Provide the (x, y) coordinate of the cell's center where the given text is located.  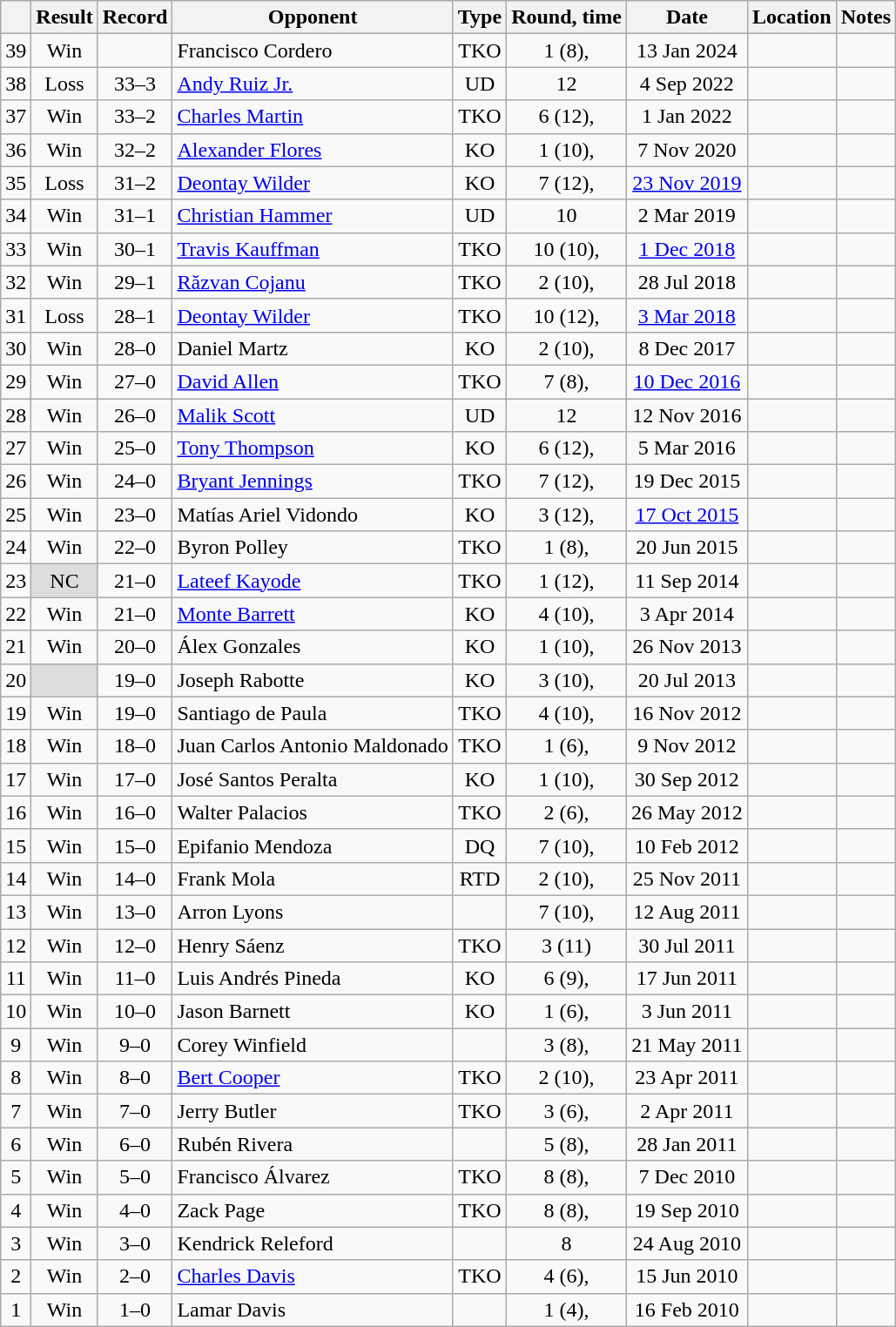
16–0 (135, 812)
Arron Lyons (313, 912)
3 Jun 2011 (686, 1012)
17 Jun 2011 (686, 979)
Joseph Rabotte (313, 680)
17–0 (135, 779)
15 (16, 845)
10 Feb 2012 (686, 845)
5 Mar 2016 (686, 448)
3 (12), (567, 515)
2 Mar 2019 (686, 216)
Bert Cooper (313, 1078)
19 Dec 2015 (686, 482)
Răzvan Cojanu (313, 282)
33–3 (135, 84)
10 (12), (567, 315)
1 (16, 1310)
31 (16, 315)
23 Nov 2019 (686, 183)
Francisco Álvarez (313, 1177)
14–0 (135, 879)
1 Dec 2018 (686, 249)
3 (8), (567, 1045)
José Santos Peralta (313, 779)
20–0 (135, 647)
Bryant Jennings (313, 482)
DQ (479, 845)
33–2 (135, 117)
15 Jun 2010 (686, 1276)
Frank Mola (313, 879)
Result (64, 17)
23–0 (135, 515)
31–2 (135, 183)
26 Nov 2013 (686, 647)
27 (16, 448)
1–0 (135, 1310)
Charles Martin (313, 117)
20 Jun 2015 (686, 548)
Rubén Rivera (313, 1144)
9 Nov 2012 (686, 746)
13 Jan 2024 (686, 51)
Walter Palacios (313, 812)
8–0 (135, 1078)
Jason Barnett (313, 1012)
5 (8), (567, 1144)
18–0 (135, 746)
23 (16, 581)
28 (16, 415)
Notes (866, 17)
5–0 (135, 1177)
7 (16, 1111)
5 (16, 1177)
Luis Andrés Pineda (313, 979)
24–0 (135, 482)
NC (64, 581)
21 May 2011 (686, 1045)
32 (16, 282)
17 Oct 2015 (686, 515)
12 Nov 2016 (686, 415)
Travis Kauffman (313, 249)
Lateef Kayode (313, 581)
21 (16, 647)
3 (10), (567, 680)
22–0 (135, 548)
4 Sep 2022 (686, 84)
Kendrick Releford (313, 1243)
Opponent (313, 17)
34 (16, 216)
3 (11) (567, 945)
Lamar Davis (313, 1310)
2 (16, 1276)
7–0 (135, 1111)
Tony Thompson (313, 448)
32–2 (135, 150)
11 Sep 2014 (686, 581)
27–0 (135, 381)
Record (135, 17)
30 (16, 348)
24 (16, 548)
28–0 (135, 348)
Charles Davis (313, 1276)
7 Dec 2010 (686, 1177)
18 (16, 746)
4 (6), (567, 1276)
20 (16, 680)
19 Sep 2010 (686, 1210)
35 (16, 183)
RTD (479, 879)
7 Nov 2020 (686, 150)
13–0 (135, 912)
Byron Polley (313, 548)
30 Sep 2012 (686, 779)
Corey Winfield (313, 1045)
39 (16, 51)
Location (792, 17)
Santiago de Paula (313, 713)
1 (12), (567, 581)
Henry Sáenz (313, 945)
10 (10), (567, 249)
4–0 (135, 1210)
Juan Carlos Antonio Maldonado (313, 746)
16 Feb 2010 (686, 1310)
30 Jul 2011 (686, 945)
6 (16, 1144)
14 (16, 879)
11 (16, 979)
31–1 (135, 216)
Alexander Flores (313, 150)
16 (16, 812)
38 (16, 84)
9 (16, 1045)
David Allen (313, 381)
13 (16, 912)
25 Nov 2011 (686, 879)
3 Apr 2014 (686, 614)
36 (16, 150)
33 (16, 249)
3 (16, 1243)
16 Nov 2012 (686, 713)
Malik Scott (313, 415)
Daniel Martz (313, 348)
10–0 (135, 1012)
26–0 (135, 415)
3–0 (135, 1243)
Andy Ruiz Jr. (313, 84)
26 May 2012 (686, 812)
28 Jul 2018 (686, 282)
22 (16, 614)
Álex Gonzales (313, 647)
Francisco Cordero (313, 51)
11–0 (135, 979)
12–0 (135, 945)
28 Jan 2011 (686, 1144)
Matías Ariel Vidondo (313, 515)
Monte Barrett (313, 614)
19 (16, 713)
Epifanio Mendoza (313, 845)
Round, time (567, 17)
25–0 (135, 448)
3 Mar 2018 (686, 315)
2–0 (135, 1276)
29–1 (135, 282)
Jerry Butler (313, 1111)
6 (9), (567, 979)
2 Apr 2011 (686, 1111)
4 (16, 1210)
12 Aug 2011 (686, 912)
29 (16, 381)
15–0 (135, 845)
Type (479, 17)
23 Apr 2011 (686, 1078)
26 (16, 482)
28–1 (135, 315)
1 (4), (567, 1310)
Date (686, 17)
2 (6), (567, 812)
17 (16, 779)
24 Aug 2010 (686, 1243)
20 Jul 2013 (686, 680)
Christian Hammer (313, 216)
3 (6), (567, 1111)
7 (8), (567, 381)
Zack Page (313, 1210)
6–0 (135, 1144)
9–0 (135, 1045)
10 Dec 2016 (686, 381)
8 Dec 2017 (686, 348)
25 (16, 515)
37 (16, 117)
1 Jan 2022 (686, 117)
30–1 (135, 249)
